Determine the (X, Y) coordinate at the center of the cell enclosing the given text.  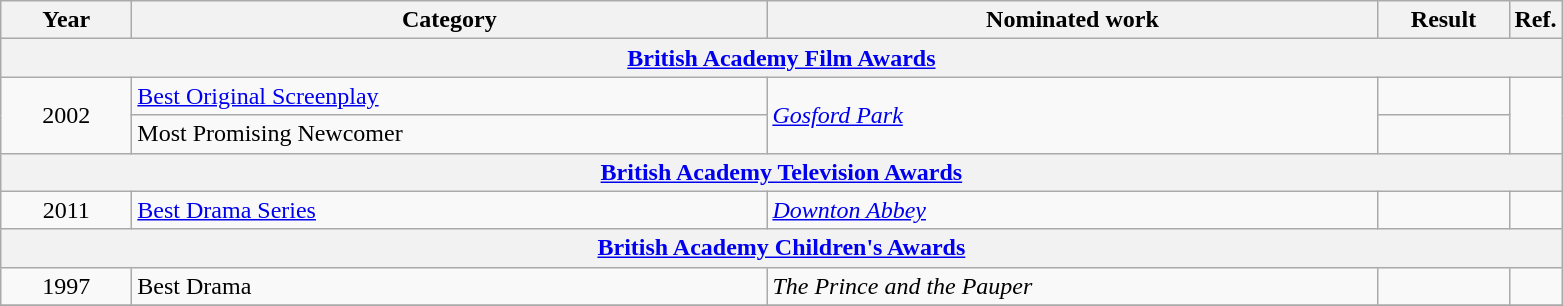
Downton Abbey (1072, 210)
Category (450, 20)
Gosford Park (1072, 115)
2011 (66, 210)
Year (66, 20)
Best Drama Series (450, 210)
Best Original Screenplay (450, 96)
2002 (66, 115)
Ref. (1536, 20)
Result (1444, 20)
British Academy Film Awards (782, 58)
British Academy Television Awards (782, 172)
British Academy Children's Awards (782, 248)
Nominated work (1072, 20)
1997 (66, 286)
The Prince and the Pauper (1072, 286)
Most Promising Newcomer (450, 134)
Best Drama (450, 286)
